Return the [x, y] coordinate for the center point of the cell that contains the specified text.  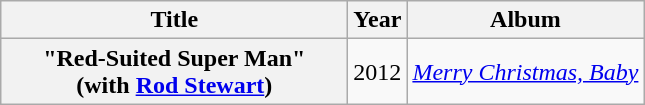
"Red-Suited Super Man"(with Rod Stewart) [174, 72]
Year [378, 20]
Title [174, 20]
2012 [378, 72]
Merry Christmas, Baby [526, 72]
Album [526, 20]
